Determine the [x, y] coordinate at the center of the cell enclosing the given text.  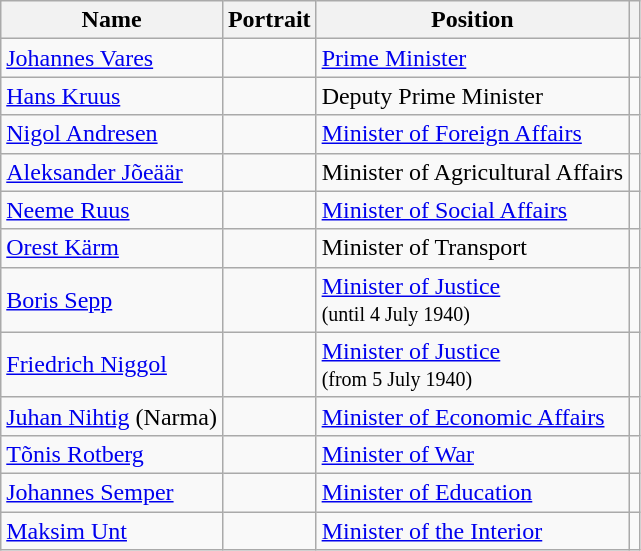
Minister of Economic Affairs [472, 416]
Friedrich Niggol [112, 364]
Johannes Semper [112, 492]
Tõnis Rotberg [112, 454]
Minister of Foreign Affairs [472, 134]
Minister of War [472, 454]
Orest Kärm [112, 248]
Johannes Vares [112, 58]
Maksim Unt [112, 531]
Juhan Nihtig (Narma) [112, 416]
Prime Minister [472, 58]
Deputy Prime Minister [472, 96]
Minister of the Interior [472, 531]
Aleksander Jõeäär [112, 172]
Position [472, 20]
Hans Kruus [112, 96]
Minister of Justice(until 4 July 1940) [472, 300]
Minister of Justice(from 5 July 1940) [472, 364]
Minister of Social Affairs [472, 210]
Portrait [269, 20]
Name [112, 20]
Minister of Education [472, 492]
Neeme Ruus [112, 210]
Nigol Andresen [112, 134]
Boris Sepp [112, 300]
Minister of Transport [472, 248]
Minister of Agricultural Affairs [472, 172]
